Find where the given text appears and provide that cell's center as [X, Y] coordinate. 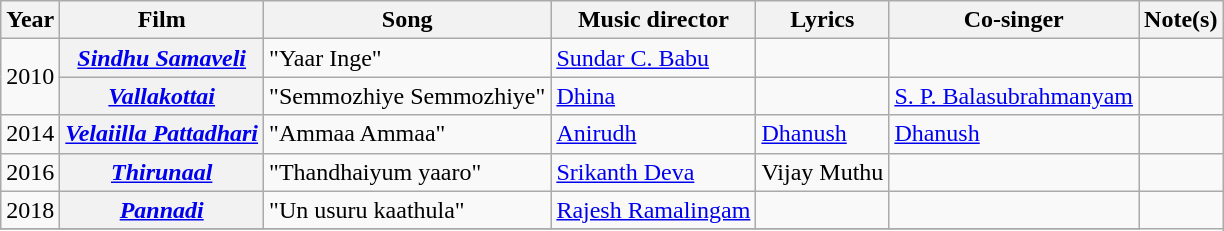
2016 [30, 172]
Lyrics [822, 20]
Vallakottai [162, 96]
Rajesh Ramalingam [654, 210]
"Thandhaiyum yaaro" [408, 172]
Music director [654, 20]
Note(s) [1181, 20]
2014 [30, 134]
Thirunaal [162, 172]
Pannadi [162, 210]
2018 [30, 210]
S. P. Balasubrahmanyam [1014, 96]
Film [162, 20]
"Un usuru kaathula" [408, 210]
2010 [30, 77]
Year [30, 20]
Dhina [654, 96]
Velaiilla Pattadhari [162, 134]
Song [408, 20]
"Ammaa Ammaa" [408, 134]
Co-singer [1014, 20]
Anirudh [654, 134]
"Yaar Inge" [408, 58]
Sindhu Samaveli [162, 58]
Vijay Muthu [822, 172]
Srikanth Deva [654, 172]
Sundar C. Babu [654, 58]
"Semmozhiye Semmozhiye" [408, 96]
